For the text-containing cell, return its midpoint in [X, Y] coordinate format. 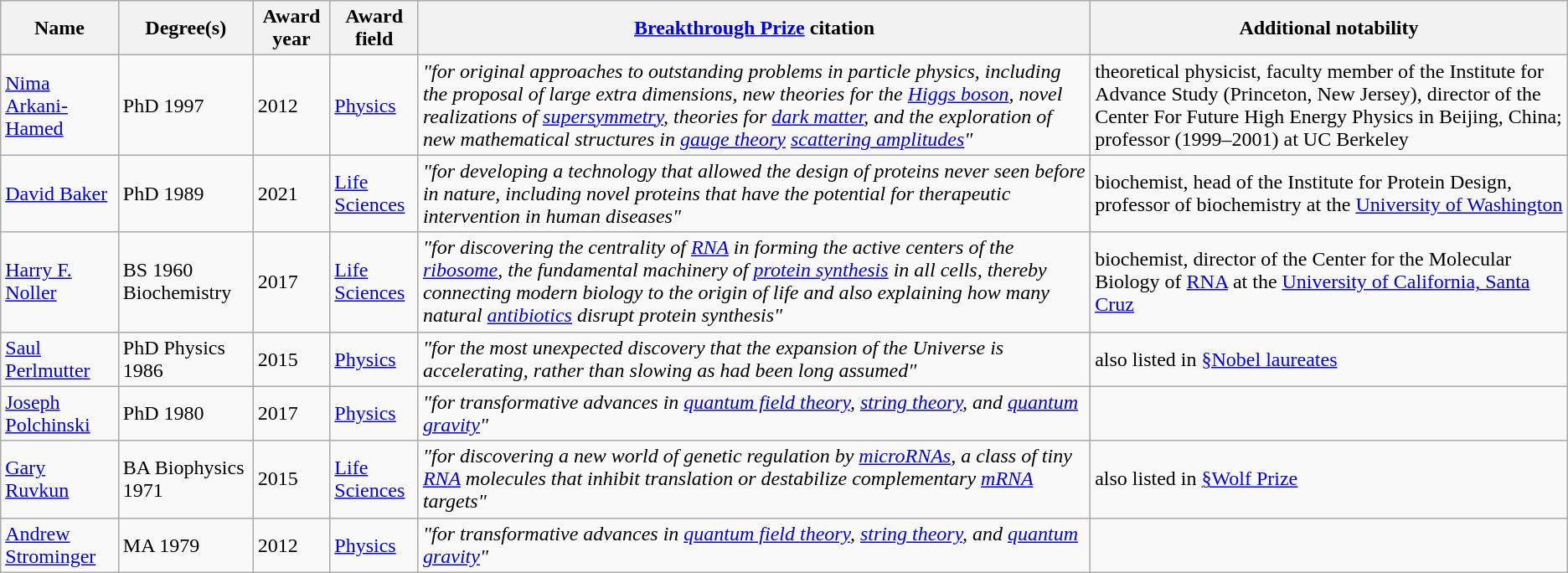
Name [60, 28]
PhD 1997 [186, 106]
Additional notability [1329, 28]
Andrew Strominger [60, 545]
Award year [291, 28]
PhD Physics 1986 [186, 359]
Harry F. Noller [60, 281]
biochemist, head of the Institute for Protein Design, professor of biochemistry at the University of Washington [1329, 194]
"for the most unexpected discovery that the expansion of the Universe is accelerating, rather than slowing as had been long assumed" [754, 359]
BS 1960 Biochemistry [186, 281]
BA Biophysics 1971 [186, 479]
2021 [291, 194]
Degree(s) [186, 28]
PhD 1980 [186, 414]
MA 1979 [186, 545]
biochemist, director of the Center for the Molecular Biology of RNA at the University of California, Santa Cruz [1329, 281]
also listed in §Wolf Prize [1329, 479]
Gary Ruvkun [60, 479]
Award field [374, 28]
Nima Arkani-Hamed [60, 106]
Joseph Polchinski [60, 414]
PhD 1989 [186, 194]
Breakthrough Prize citation [754, 28]
also listed in §Nobel laureates [1329, 359]
David Baker [60, 194]
Saul Perlmutter [60, 359]
